Find where the given text appears and provide that cell's center as (x, y) coordinate. 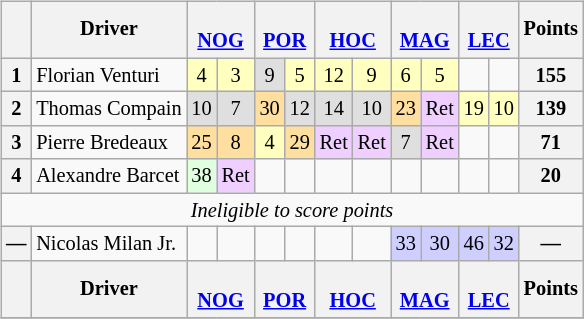
32 (504, 244)
20 (551, 176)
46 (474, 244)
23 (406, 109)
29 (300, 143)
38 (202, 176)
25 (202, 143)
6 (406, 75)
14 (334, 109)
155 (551, 75)
71 (551, 143)
8 (236, 143)
Thomas Compain (108, 109)
Nicolas Milan Jr. (108, 244)
Florian Venturi (108, 75)
33 (406, 244)
Alexandre Barcet (108, 176)
2 (16, 109)
Pierre Bredeaux (108, 143)
139 (551, 109)
19 (474, 109)
Ineligible to score points (292, 210)
1 (16, 75)
